Output the [X, Y] coordinate of the center of the cell containing the given text.  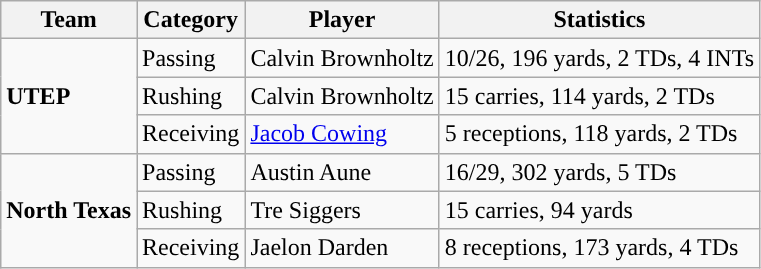
15 carries, 94 yards [599, 210]
15 carries, 114 yards, 2 TDs [599, 96]
16/29, 302 yards, 5 TDs [599, 172]
Statistics [599, 20]
Austin Aune [342, 172]
Team [69, 20]
10/26, 196 yards, 2 TDs, 4 INTs [599, 58]
Player [342, 20]
Jacob Cowing [342, 134]
5 receptions, 118 yards, 2 TDs [599, 134]
Category [190, 20]
Jaelon Darden [342, 248]
Tre Siggers [342, 210]
North Texas [69, 210]
8 receptions, 173 yards, 4 TDs [599, 248]
UTEP [69, 96]
